Determine the (x, y) coordinate at the center of the cell enclosing the given text.  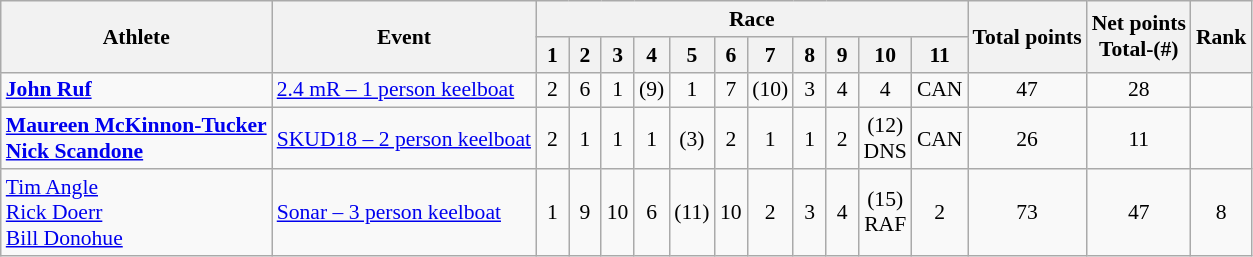
(12)DNS (884, 138)
(15)RAF (884, 212)
(10) (770, 90)
Race (752, 19)
Tim AngleRick DoerrBill Donohue (136, 212)
73 (1028, 212)
Total points (1028, 36)
26 (1028, 138)
Athlete (136, 36)
2.4 mR – 1 person keelboat (404, 90)
5 (692, 55)
Net pointsTotal-(#) (1139, 36)
(11) (692, 212)
(3) (692, 138)
28 (1139, 90)
Rank (1222, 36)
Sonar – 3 person keelboat (404, 212)
Maureen McKinnon-TuckerNick Scandone (136, 138)
(9) (652, 90)
Event (404, 36)
SKUD18 – 2 person keelboat (404, 138)
John Ruf (136, 90)
